Determine the (X, Y) coordinate at the center of the cell enclosing the given text.  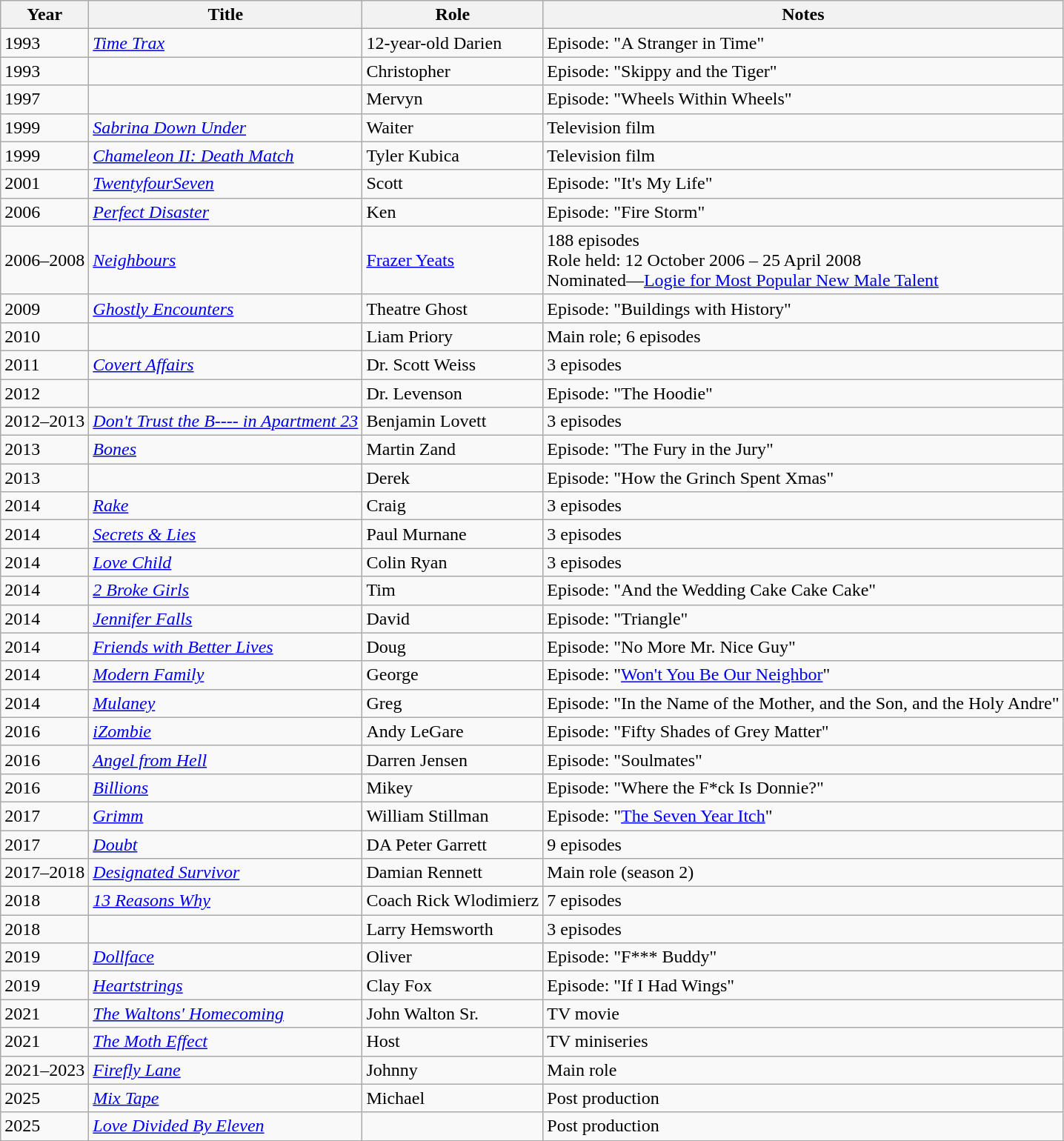
9 episodes (803, 844)
Liam Priory (453, 336)
2 Broke Girls (225, 591)
Jennifer Falls (225, 619)
2006 (44, 212)
David (453, 619)
The Moth Effect (225, 1042)
Perfect Disaster (225, 212)
2012 (44, 393)
Christopher (453, 71)
12-year-old Darien (453, 43)
TwentyfourSeven (225, 184)
Chameleon II: Death Match (225, 156)
Title (225, 15)
TV miniseries (803, 1042)
iZombie (225, 731)
Episode: "Triangle" (803, 619)
Episode: "F*** Buddy" (803, 957)
Host (453, 1042)
Episode: "Skippy and the Tiger" (803, 71)
Michael (453, 1098)
Episode: "How the Grinch Spent Xmas" (803, 478)
Dr. Scott Weiss (453, 365)
Covert Affairs (225, 365)
2009 (44, 308)
Benjamin Lovett (453, 422)
Paul Murnane (453, 534)
2006–2008 (44, 260)
Derek (453, 478)
Heartstrings (225, 985)
Darren Jensen (453, 759)
Main role (803, 1070)
Colin Ryan (453, 562)
Larry Hemsworth (453, 929)
Episode: "And the Wedding Cake Cake Cake" (803, 591)
Episode: "It's My Life" (803, 184)
Episode: "No More Mr. Nice Guy" (803, 647)
Time Trax (225, 43)
Episode: "A Stranger in Time" (803, 43)
Episode: "Won't You Be Our Neighbor" (803, 675)
2001 (44, 184)
Year (44, 15)
Ken (453, 212)
The Waltons' Homecoming (225, 1014)
DA Peter Garrett (453, 844)
Main role (season 2) (803, 873)
Bones (225, 450)
Modern Family (225, 675)
Angel from Hell (225, 759)
Scott (453, 184)
Mikey (453, 788)
Episode: "If I Had Wings" (803, 985)
Episode: "Fifty Shades of Grey Matter" (803, 731)
Episode: "The Seven Year Itch" (803, 816)
Clay Fox (453, 985)
Dr. Levenson (453, 393)
William Stillman (453, 816)
John Walton Sr. (453, 1014)
Don't Trust the B---- in Apartment 23 (225, 422)
Episode: "Buildings with History" (803, 308)
Frazer Yeats (453, 260)
Greg (453, 703)
1997 (44, 99)
Episode: "In the Name of the Mother, and the Son, and the Holy Andre" (803, 703)
2010 (44, 336)
2017–2018 (44, 873)
Neighbours (225, 260)
George (453, 675)
Damian Rennett (453, 873)
2012–2013 (44, 422)
Secrets & Lies (225, 534)
Johnny (453, 1070)
Notes (803, 15)
Doug (453, 647)
Mix Tape (225, 1098)
Andy LeGare (453, 731)
Coach Rick Wlodimierz (453, 901)
Craig (453, 506)
Tim (453, 591)
Episode: "Where the F*ck Is Donnie?" (803, 788)
Role (453, 15)
Episode: "Wheels Within Wheels" (803, 99)
TV movie (803, 1014)
Episode: "The Fury in the Jury" (803, 450)
Oliver (453, 957)
Love Divided By Eleven (225, 1126)
Friends with Better Lives (225, 647)
Designated Survivor (225, 873)
2021–2023 (44, 1070)
188 episodesRole held: 12 October 2006 – 25 April 2008Nominated—Logie for Most Popular New Male Talent (803, 260)
Grimm (225, 816)
Billions (225, 788)
Episode: "Fire Storm" (803, 212)
Main role; 6 episodes (803, 336)
Sabrina Down Under (225, 127)
Episode: "Soulmates" (803, 759)
Episode: "The Hoodie" (803, 393)
Tyler Kubica (453, 156)
Love Child (225, 562)
Waiter (453, 127)
Firefly Lane (225, 1070)
2011 (44, 365)
Martin Zand (453, 450)
Dollface (225, 957)
Rake (225, 506)
7 episodes (803, 901)
Mervyn (453, 99)
13 Reasons Why (225, 901)
Mulaney (225, 703)
Ghostly Encounters (225, 308)
Theatre Ghost (453, 308)
Doubt (225, 844)
